Search for the cell housing the specified text and yield its [X, Y] center coordinate. 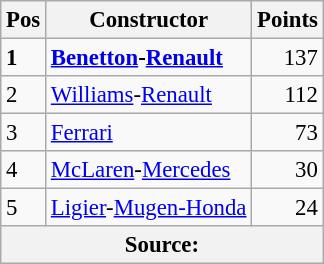
Williams-Renault [149, 95]
McLaren-Mercedes [149, 170]
73 [288, 133]
Pos [24, 20]
2 [24, 95]
4 [24, 170]
137 [288, 58]
Ferrari [149, 133]
Source: [162, 245]
1 [24, 58]
Points [288, 20]
112 [288, 95]
3 [24, 133]
Constructor [149, 20]
24 [288, 208]
30 [288, 170]
Ligier-Mugen-Honda [149, 208]
Benetton-Renault [149, 58]
5 [24, 208]
